Return the (x, y) coordinate for the center point of the cell that contains the specified text.  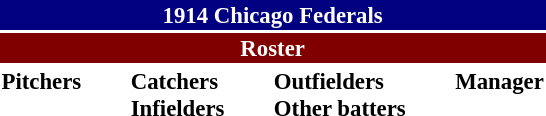
1914 Chicago Federals (272, 15)
Roster (272, 48)
